Provide the [X, Y] coordinate of the cell's center where the given text is located.  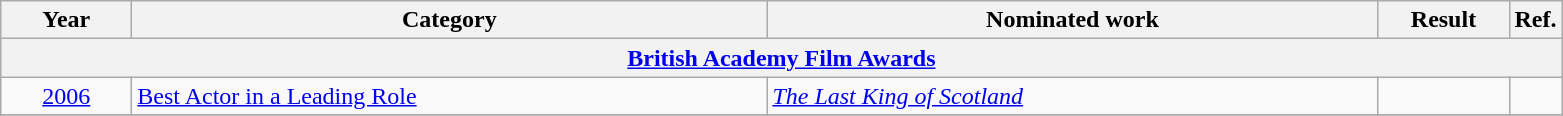
Best Actor in a Leading Role [450, 96]
Year [66, 20]
Result [1444, 20]
2006 [66, 96]
The Last King of Scotland [1072, 96]
Ref. [1536, 20]
Category [450, 20]
Nominated work [1072, 20]
British Academy Film Awards [782, 58]
